Locate the cell with the specified text and output its [X, Y] center coordinate. 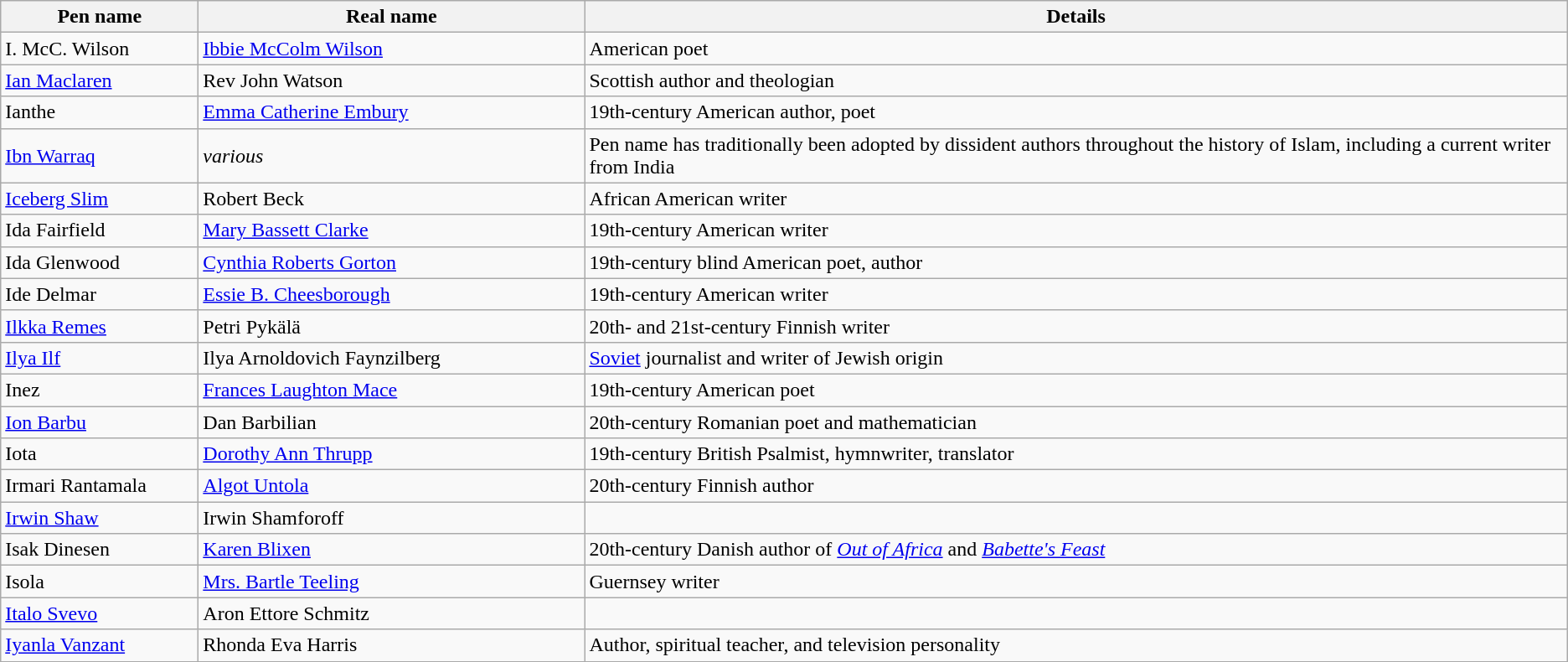
Karen Blixen [392, 550]
19th-century American author, poet [1075, 112]
Frances Laughton Mace [392, 390]
Ian Maclaren [100, 80]
Ianthe [100, 112]
20th-century Romanian poet and mathematician [1075, 422]
20th-century Danish author of Out of Africa and Babette's Feast [1075, 550]
Real name [392, 17]
Cynthia Roberts Gorton [392, 262]
Essie B. Cheesborough [392, 294]
Ibbie McColm Wilson [392, 49]
19th-century American poet [1075, 390]
Iota [100, 454]
20th- and 21st-century Finnish writer [1075, 326]
Mary Bassett Clarke [392, 230]
Ida Fairfield [100, 230]
Irmari Rantamala [100, 486]
Inez [100, 390]
Ilkka Remes [100, 326]
Details [1075, 17]
20th-century Finnish author [1075, 486]
Dorothy Ann Thrupp [392, 454]
Iyanla Vanzant [100, 645]
Ida Glenwood [100, 262]
Ibn Warraq [100, 156]
Irwin Shamforoff [392, 518]
Robert Beck [392, 199]
Guernsey writer [1075, 582]
Scottish author and theologian [1075, 80]
American poet [1075, 49]
Italo Svevo [100, 613]
Soviet journalist and writer of Jewish origin [1075, 358]
Irwin Shaw [100, 518]
Aron Ettore Schmitz [392, 613]
Ilya Ilf [100, 358]
Author, spiritual teacher, and television personality [1075, 645]
various [392, 156]
19th-century blind American poet, author [1075, 262]
Ion Barbu [100, 422]
Pen name [100, 17]
Mrs. Bartle Teeling [392, 582]
Emma Catherine Embury [392, 112]
Ide Delmar [100, 294]
Ilya Arnoldovich Faynzilberg [392, 358]
Pen name has traditionally been adopted by dissident authors throughout the history of Islam, including a current writer from India [1075, 156]
Dan Barbilian [392, 422]
Iceberg Slim [100, 199]
Petri Pykälä [392, 326]
Rev John Watson [392, 80]
Rhonda Eva Harris [392, 645]
Isak Dinesen [100, 550]
I. McC. Wilson [100, 49]
19th-century British Psalmist, hymnwriter, translator [1075, 454]
African American writer [1075, 199]
Isola [100, 582]
Algot Untola [392, 486]
